Pinpoint the cell where the given text exists, returning its [x, y] midpoint coordinate. 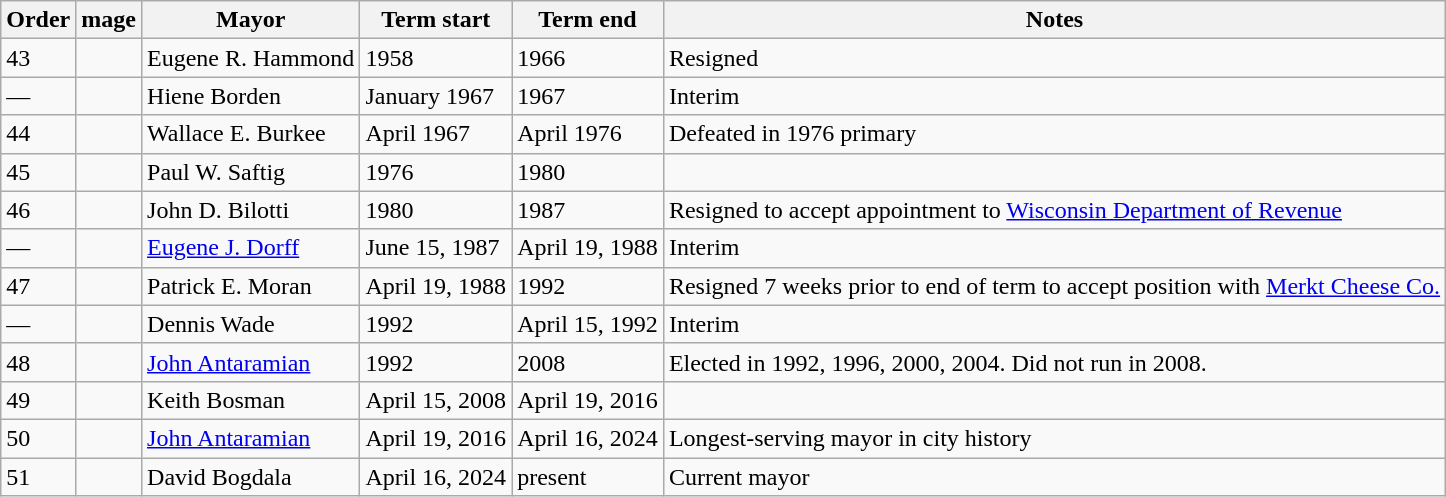
Resigned [1054, 58]
1958 [436, 58]
Term end [588, 20]
45 [38, 172]
50 [38, 438]
46 [38, 210]
present [588, 477]
Hiene Borden [251, 96]
June 15, 1987 [436, 248]
April 1967 [436, 134]
Dennis Wade [251, 324]
April 1976 [588, 134]
1967 [588, 96]
Order [38, 20]
Longest-serving mayor in city history [1054, 438]
44 [38, 134]
Resigned 7 weeks prior to end of term to accept position with Merkt Cheese Co. [1054, 286]
49 [38, 400]
David Bogdala [251, 477]
48 [38, 362]
John D. Bilotti [251, 210]
Keith Bosman [251, 400]
1976 [436, 172]
2008 [588, 362]
Mayor [251, 20]
43 [38, 58]
Wallace E. Burkee [251, 134]
1966 [588, 58]
Patrick E. Moran [251, 286]
51 [38, 477]
Eugene R. Hammond [251, 58]
Paul W. Saftig [251, 172]
January 1967 [436, 96]
47 [38, 286]
Term start [436, 20]
April 15, 2008 [436, 400]
Notes [1054, 20]
Elected in 1992, 1996, 2000, 2004. Did not run in 2008. [1054, 362]
Defeated in 1976 primary [1054, 134]
mage [109, 20]
Resigned to accept appointment to Wisconsin Department of Revenue [1054, 210]
Eugene J. Dorff [251, 248]
April 15, 1992 [588, 324]
Current mayor [1054, 477]
1987 [588, 210]
